Identify which cell holds the provided text, then report its [x, y] central coordinate. 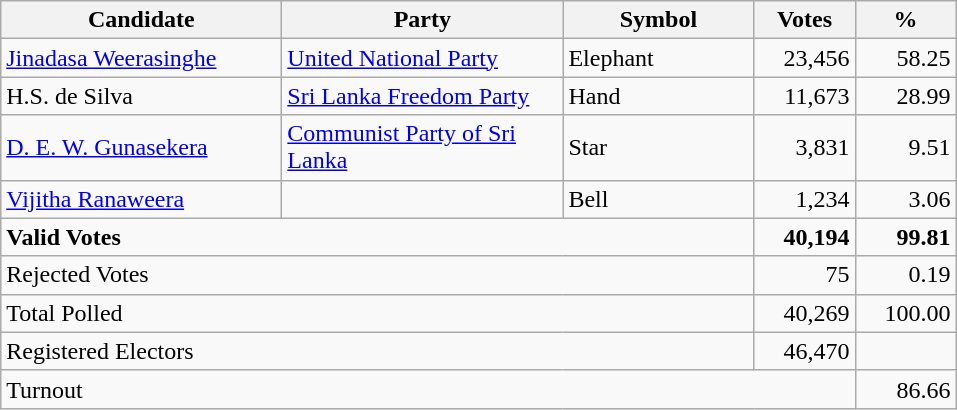
Valid Votes [378, 237]
Symbol [658, 20]
% [906, 20]
Sri Lanka Freedom Party [422, 96]
3,831 [804, 148]
Candidate [142, 20]
100.00 [906, 313]
1,234 [804, 199]
28.99 [906, 96]
46,470 [804, 351]
75 [804, 275]
Bell [658, 199]
Votes [804, 20]
Communist Party of Sri Lanka [422, 148]
Elephant [658, 58]
Total Polled [378, 313]
Hand [658, 96]
Vijitha Ranaweera [142, 199]
40,194 [804, 237]
Party [422, 20]
3.06 [906, 199]
86.66 [906, 389]
Registered Electors [378, 351]
58.25 [906, 58]
40,269 [804, 313]
99.81 [906, 237]
H.S. de Silva [142, 96]
23,456 [804, 58]
0.19 [906, 275]
Turnout [428, 389]
United National Party [422, 58]
Star [658, 148]
Rejected Votes [378, 275]
9.51 [906, 148]
11,673 [804, 96]
Jinadasa Weerasinghe [142, 58]
D. E. W. Gunasekera [142, 148]
